Identify which cell holds the provided text, then report its (X, Y) central coordinate. 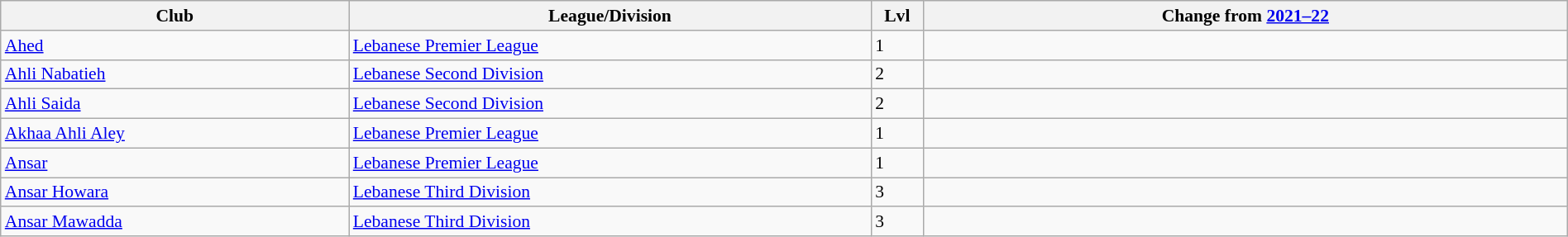
Lvl (896, 16)
Ansar Mawadda (175, 222)
Ahli Saida (175, 104)
Club (175, 16)
Ahed (175, 45)
League/Division (610, 16)
Change from 2021–22 (1245, 16)
Ahli Nabatieh (175, 74)
Akhaa Ahli Aley (175, 134)
Ansar Howara (175, 192)
Ansar (175, 163)
